Identify which cell holds the provided text, then report its [X, Y] central coordinate. 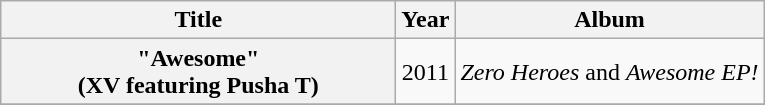
2011 [426, 72]
Year [426, 20]
Album [610, 20]
"Awesome"(XV featuring Pusha T) [198, 72]
Zero Heroes and Awesome EP! [610, 72]
Title [198, 20]
